Locate the cell with the specified text and output its [X, Y] center coordinate. 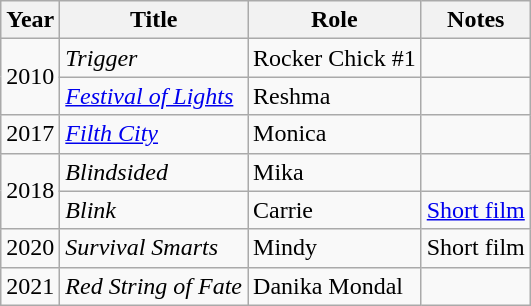
Monica [335, 134]
Year [30, 20]
Title [154, 20]
2020 [30, 248]
Role [335, 20]
2010 [30, 77]
Reshma [335, 96]
Festival of Lights [154, 96]
2017 [30, 134]
Rocker Chick #1 [335, 58]
Blink [154, 210]
Notes [476, 20]
2018 [30, 191]
Filth City [154, 134]
Carrie [335, 210]
Red String of Fate [154, 286]
Mika [335, 172]
Blindsided [154, 172]
2021 [30, 286]
Trigger [154, 58]
Mindy [335, 248]
Survival Smarts [154, 248]
Danika Mondal [335, 286]
